Return the (X, Y) coordinate for the center point of the cell that contains the specified text.  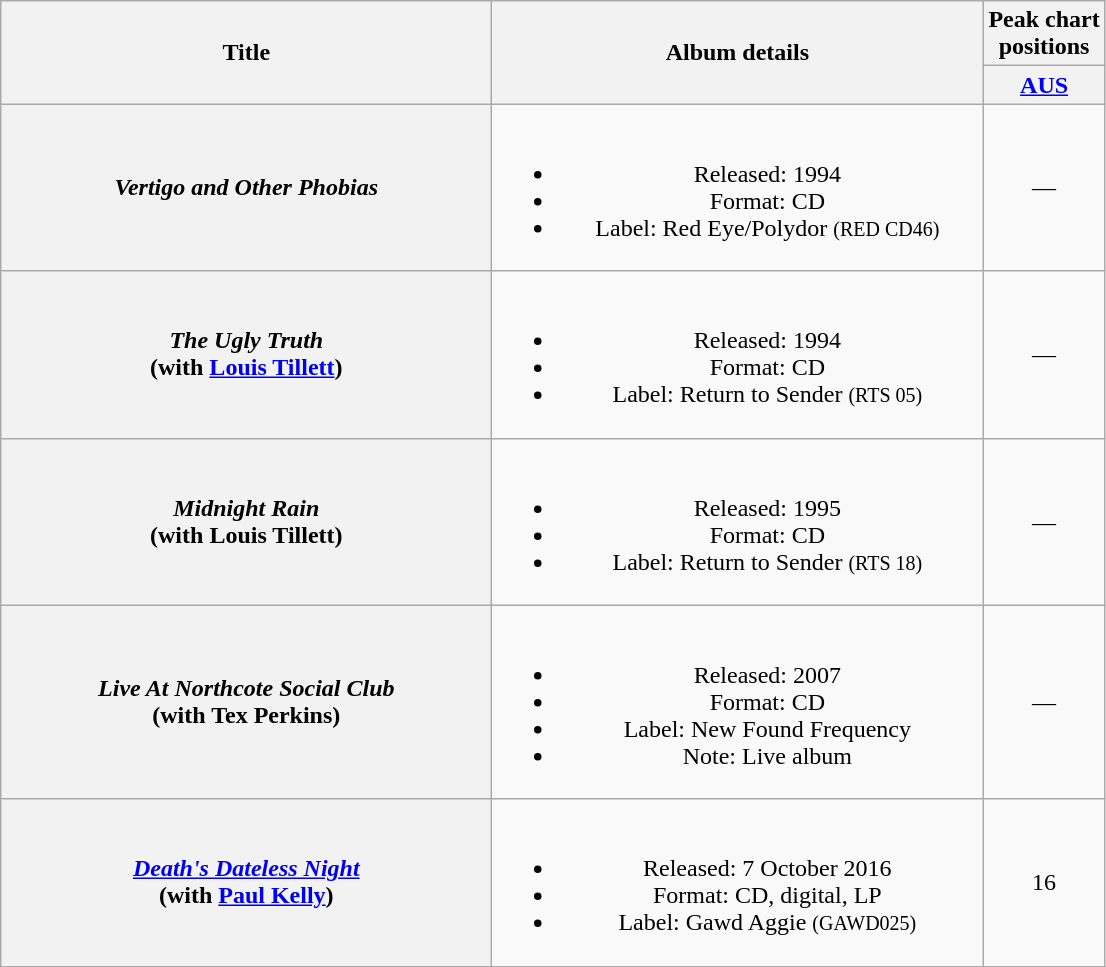
Live At Northcote Social Club (with Tex Perkins) (246, 702)
Title (246, 52)
Vertigo and Other Phobias (246, 188)
Album details (738, 52)
Released: 1995Format: CDLabel: Return to Sender (RTS 18) (738, 522)
Peak chartpositions (1044, 34)
Released: 7 October 2016Format: CD, digital, LPLabel: Gawd Aggie (GAWD025) (738, 882)
Released: 1994Format: CDLabel: Red Eye/Polydor (RED CD46) (738, 188)
16 (1044, 882)
AUS (1044, 85)
Released: 2007Format: CDLabel: New Found FrequencyNote: Live album (738, 702)
The Ugly Truth (with Louis Tillett) (246, 354)
Death's Dateless Night (with Paul Kelly) (246, 882)
Midnight Rain (with Louis Tillett) (246, 522)
Released: 1994Format: CDLabel: Return to Sender (RTS 05) (738, 354)
